Capture the cell that displays the provided text and extract its (X, Y) central coordinate. 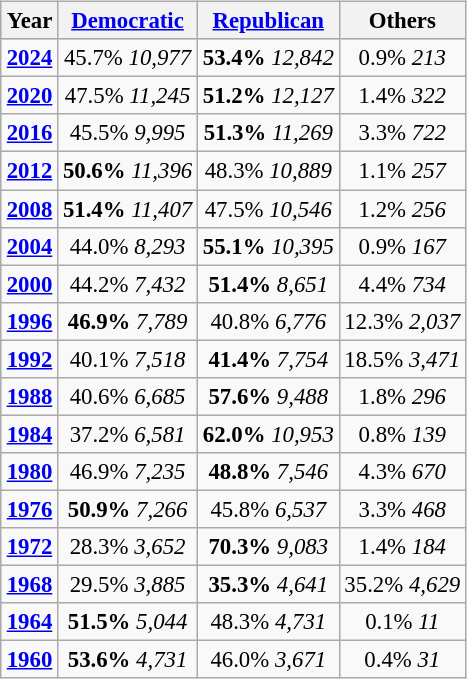
0.1% 11 (402, 622)
Republican (268, 21)
2020 (29, 96)
45.5% 9,995 (128, 133)
2008 (29, 209)
51.4% 11,407 (128, 209)
51.4% 8,651 (268, 284)
46.9% 7,235 (128, 472)
51.2% 12,127 (268, 96)
47.5% 10,546 (268, 209)
37.2% 6,581 (128, 434)
1.8% 296 (402, 396)
45.7% 10,977 (128, 58)
2024 (29, 58)
50.6% 11,396 (128, 171)
55.1% 10,395 (268, 246)
47.5% 11,245 (128, 96)
1988 (29, 396)
35.3% 4,641 (268, 584)
4.3% 670 (402, 472)
40.8% 6,776 (268, 321)
Year (29, 21)
1992 (29, 359)
2016 (29, 133)
44.0% 8,293 (128, 246)
48.3% 4,731 (268, 622)
28.3% 3,652 (128, 547)
2012 (29, 171)
51.3% 11,269 (268, 133)
46.9% 7,789 (128, 321)
3.3% 468 (402, 509)
53.6% 4,731 (128, 660)
40.1% 7,518 (128, 359)
50.9% 7,266 (128, 509)
0.8% 139 (402, 434)
53.4% 12,842 (268, 58)
Others (402, 21)
70.3% 9,083 (268, 547)
2004 (29, 246)
Democratic (128, 21)
0.9% 213 (402, 58)
1972 (29, 547)
48.8% 7,546 (268, 472)
1976 (29, 509)
1.2% 256 (402, 209)
44.2% 7,432 (128, 284)
1960 (29, 660)
35.2% 4,629 (402, 584)
1.4% 184 (402, 547)
4.4% 734 (402, 284)
62.0% 10,953 (268, 434)
1984 (29, 434)
48.3% 10,889 (268, 171)
2000 (29, 284)
0.9% 167 (402, 246)
57.6% 9,488 (268, 396)
1.4% 322 (402, 96)
12.3% 2,037 (402, 321)
1968 (29, 584)
0.4% 31 (402, 660)
45.8% 6,537 (268, 509)
1964 (29, 622)
40.6% 6,685 (128, 396)
1.1% 257 (402, 171)
1980 (29, 472)
3.3% 722 (402, 133)
51.5% 5,044 (128, 622)
29.5% 3,885 (128, 584)
1996 (29, 321)
41.4% 7,754 (268, 359)
46.0% 3,671 (268, 660)
18.5% 3,471 (402, 359)
